Find where the given text appears and provide that cell's center as [x, y] coordinate. 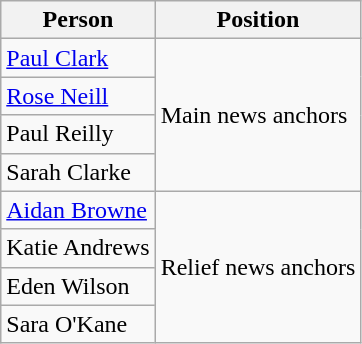
Eden Wilson [78, 286]
Paul Clark [78, 58]
Position [258, 20]
Main news anchors [258, 115]
Katie Andrews [78, 248]
Sara O'Kane [78, 324]
Relief news anchors [258, 267]
Person [78, 20]
Aidan Browne [78, 210]
Sarah Clarke [78, 172]
Rose Neill [78, 96]
Paul Reilly [78, 134]
